Search for the cell housing the specified text and yield its (X, Y) center coordinate. 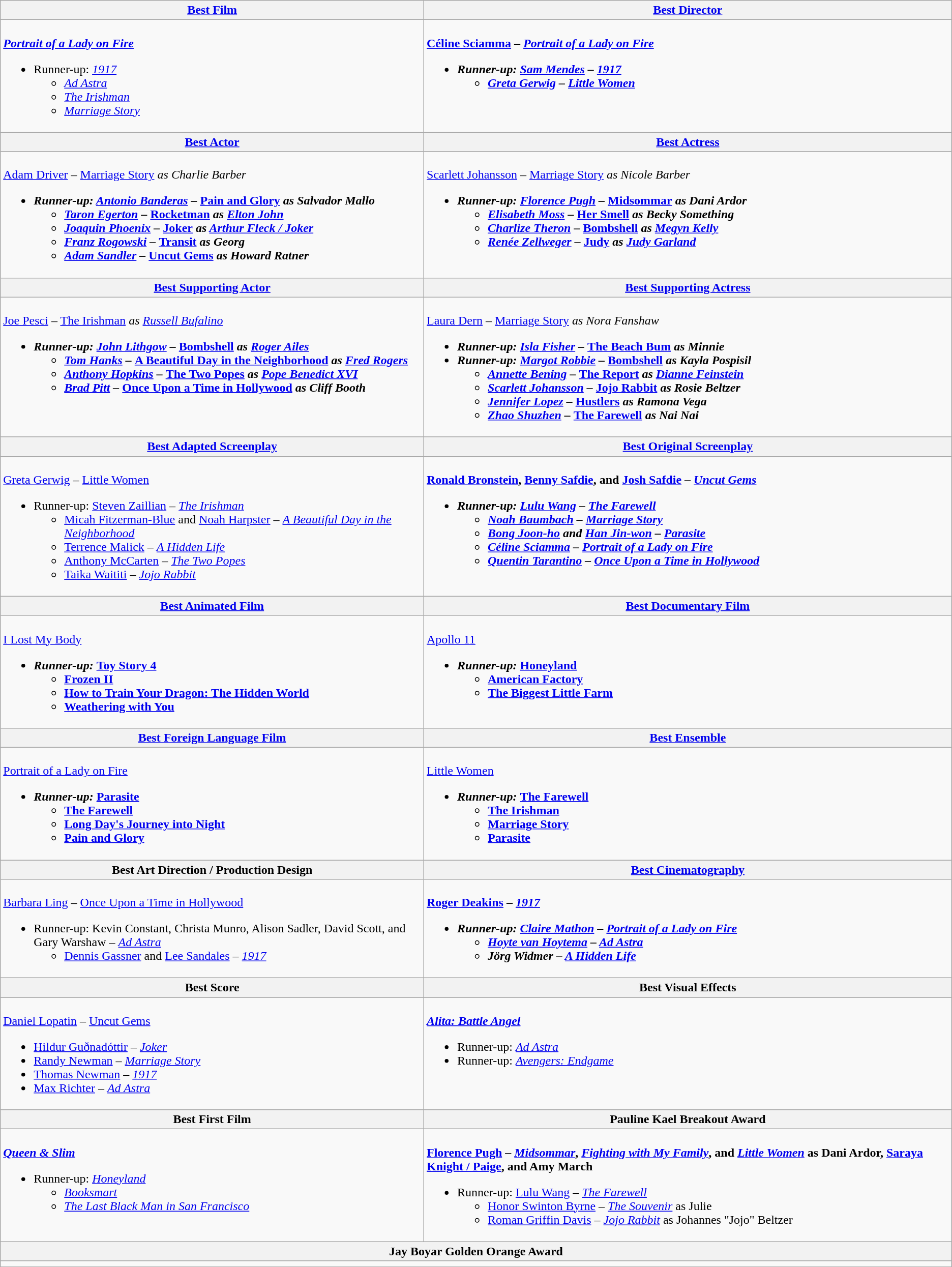
Queen & SlimRunner-up: HoneylandBooksmartThe Last Black Man in San Francisco (213, 1185)
Best Actress (688, 142)
Best Supporting Actor (213, 287)
Apollo 11Runner-up: HoneylandAmerican FactoryThe Biggest Little Farm (688, 671)
Best Supporting Actress (688, 287)
Portrait of a Lady on FireRunner-up: 1917Ad AstraThe IrishmanMarriage Story (213, 76)
Alita: Battle AngelRunner-up: Ad AstraRunner-up: Avengers: Endgame (688, 1054)
Roger Deakins – 1917Runner-up: Claire Mathon – Portrait of a Lady on FireHoyte van Hoytema – Ad AstraJörg Widmer – A Hidden Life (688, 929)
Pauline Kael Breakout Award (688, 1119)
Best Adapted Screenplay (213, 447)
Best Foreign Language Film (213, 738)
Best Score (213, 988)
Best Cinematography (688, 869)
Little WomenRunner-up: The FarewellThe IrishmanMarriage StoryParasite (688, 804)
Best First Film (213, 1119)
Best Actor (213, 142)
Daniel Lopatin – Uncut GemsHildur Guðnadóttir – JokerRandy Newman – Marriage StoryThomas Newman – 1917Max Richter – Ad Astra (213, 1054)
Best Documentary Film (688, 606)
Céline Sciamma – Portrait of a Lady on FireRunner-up: Sam Mendes – 1917Greta Gerwig – Little Women (688, 76)
Portrait of a Lady on FireRunner-up: ParasiteThe FarewellLong Day's Journey into NightPain and Glory (213, 804)
Best Ensemble (688, 738)
Jay Boyar Golden Orange Award (476, 1251)
I Lost My BodyRunner-up: Toy Story 4Frozen IIHow to Train Your Dragon: The Hidden WorldWeathering with You (213, 671)
Best Director (688, 10)
Best Animated Film (213, 606)
Best Film (213, 10)
Best Original Screenplay (688, 447)
Best Visual Effects (688, 988)
Best Art Direction / Production Design (213, 869)
